Pinpoint the cell where the given text exists, returning its (x, y) midpoint coordinate. 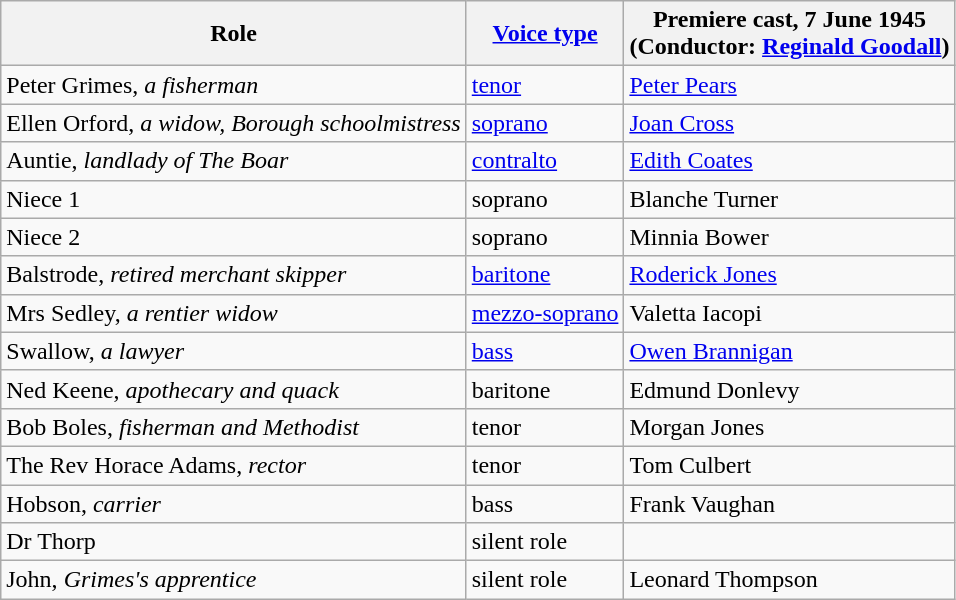
Edith Coates (790, 161)
Frank Vaughan (790, 503)
Peter Pears (790, 85)
Dr Thorp (234, 542)
Joan Cross (790, 123)
Edmund Donlevy (790, 389)
John, Grimes's apprentice (234, 580)
Owen Brannigan (790, 351)
Auntie, landlady of The Boar (234, 161)
Roderick Jones (790, 275)
Swallow, a lawyer (234, 351)
Niece 2 (234, 237)
Hobson, carrier (234, 503)
Morgan Jones (790, 427)
Voice type (545, 34)
mezzo-soprano (545, 313)
Ned Keene, apothecary and quack (234, 389)
Premiere cast, 7 June 1945(Conductor: Reginald Goodall) (790, 34)
Valetta Iacopi (790, 313)
Peter Grimes, a fisherman (234, 85)
contralto (545, 161)
Blanche Turner (790, 199)
Bob Boles, fisherman and Methodist (234, 427)
Leonard Thompson (790, 580)
Role (234, 34)
Mrs Sedley, a rentier widow (234, 313)
The Rev Horace Adams, rector (234, 465)
Ellen Orford, a widow, Borough schoolmistress (234, 123)
Niece 1 (234, 199)
Balstrode, retired merchant skipper (234, 275)
Tom Culbert (790, 465)
Minnia Bower (790, 237)
